Determine the (X, Y) coordinate at the center of the cell enclosing the given text.  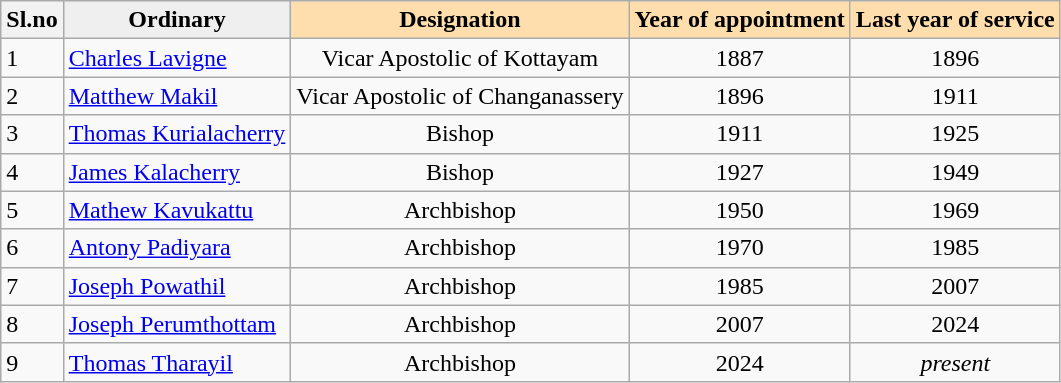
9 (32, 362)
1 (32, 58)
Thomas Tharayil (177, 362)
1970 (740, 248)
Sl.no (32, 20)
Last year of service (955, 20)
1927 (740, 172)
Antony Padiyara (177, 248)
5 (32, 210)
Vicar Apostolic of Changanassery (460, 96)
Vicar Apostolic of Kottayam (460, 58)
3 (32, 134)
1969 (955, 210)
Thomas Kurialacherry (177, 134)
Year of appointment (740, 20)
6 (32, 248)
Designation (460, 20)
Ordinary (177, 20)
1949 (955, 172)
1887 (740, 58)
1950 (740, 210)
James Kalacherry (177, 172)
present (955, 362)
Matthew Makil (177, 96)
1925 (955, 134)
2 (32, 96)
Mathew Kavukattu (177, 210)
Charles Lavigne (177, 58)
Joseph Perumthottam (177, 324)
Joseph Powathil (177, 286)
4 (32, 172)
7 (32, 286)
8 (32, 324)
